Detect which cell encompasses the target text, then output its (X, Y) center coordinate. 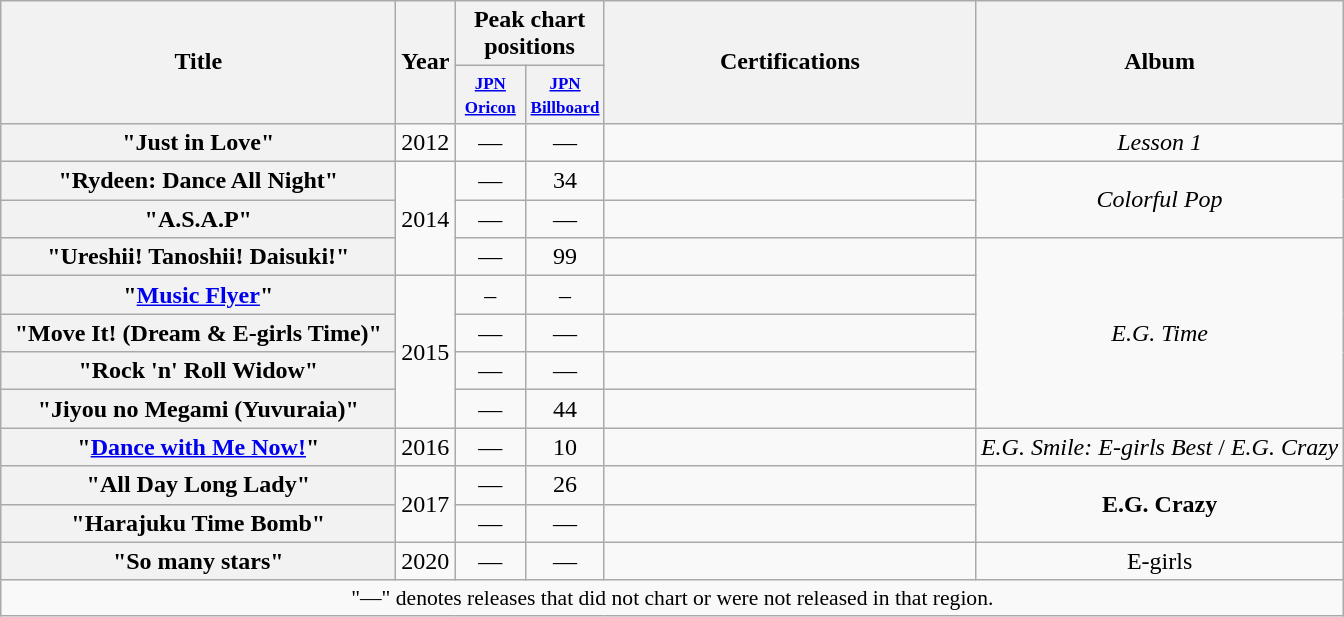
26 (566, 485)
"Music Flyer" (198, 295)
34 (566, 181)
2017 (426, 504)
JPNOricon (490, 95)
Colorful Pop (1159, 200)
Peak chart positions (530, 34)
"Jiyou no Megami (Yuvuraia)" (198, 409)
99 (566, 257)
Certifications (790, 62)
"A.S.A.P" (198, 219)
2020 (426, 561)
"Rock 'n' Roll Widow" (198, 371)
Title (198, 62)
2014 (426, 219)
"All Day Long Lady" (198, 485)
E.G. Crazy (1159, 504)
Album (1159, 62)
2012 (426, 142)
"Dance with Me Now!" (198, 447)
2016 (426, 447)
44 (566, 409)
Lesson 1 (1159, 142)
"Ureshii! Tanoshii! Daisuki!" (198, 257)
E.G. Time (1159, 333)
E-girls (1159, 561)
2015 (426, 352)
10 (566, 447)
E.G. Smile: E-girls Best / E.G. Crazy (1159, 447)
JPNBillboard (566, 95)
"Harajuku Time Bomb" (198, 523)
"So many stars" (198, 561)
"Move It! (Dream & E-girls Time)" (198, 333)
"—" denotes releases that did not chart or were not released in that region. (672, 598)
Year (426, 62)
"Just in Love" (198, 142)
"Rydeen: Dance All Night" (198, 181)
